Scan for the cell matching the given text and deliver its (X, Y) coordinate at center. 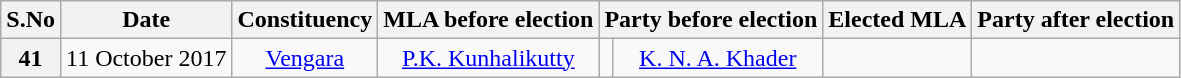
MLA before election (488, 20)
Party before election (711, 20)
Elected MLA (898, 20)
41 (31, 58)
S.No (31, 20)
P.K. Kunhalikutty (488, 58)
11 October 2017 (146, 58)
Date (146, 20)
Party after election (1076, 20)
K. N. A. Khader (718, 58)
Constituency (305, 20)
Vengara (305, 58)
